From the cell containing the given text, extract its center point as (x, y) coordinate. 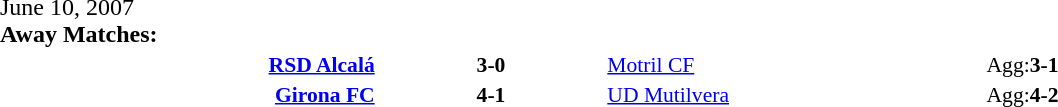
Motril CF (795, 64)
3-0 (492, 64)
